Identify which cell holds the provided text, then report its [x, y] central coordinate. 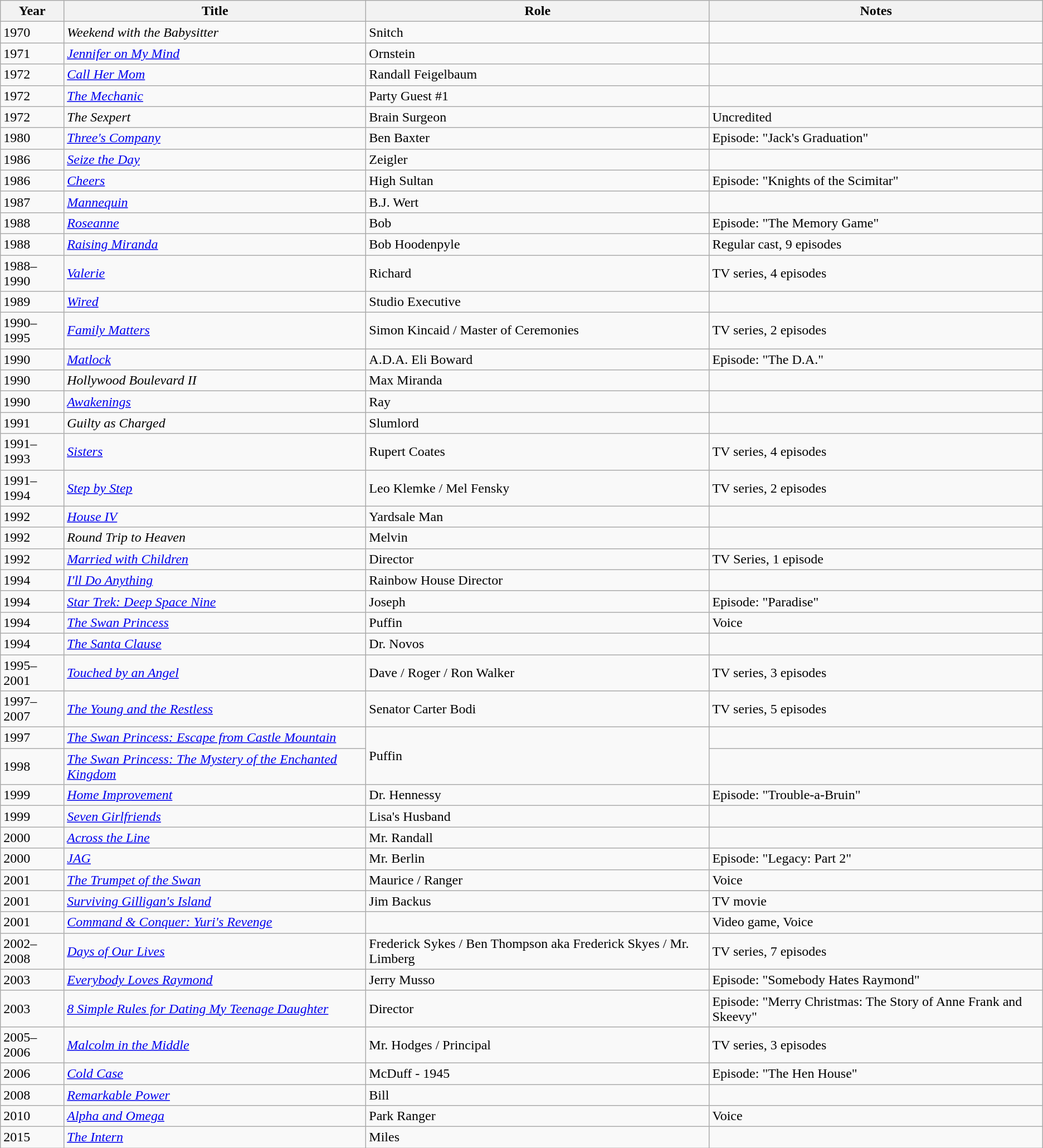
B.J. Wert [538, 202]
Guilty as Charged [215, 423]
Melvin [538, 538]
Dr. Hennessy [538, 795]
The Swan Princess: Escape from Castle Mountain [215, 738]
Dr. Novos [538, 644]
TV movie [876, 901]
Command & Conquer: Yuri's Revenge [215, 922]
The Intern [215, 1137]
Mr. Berlin [538, 859]
Bob Hoodenpyle [538, 244]
Ornstein [538, 53]
I'll Do Anything [215, 580]
Valerie [215, 273]
1989 [32, 302]
Episode: "Trouble-a-Bruin" [876, 795]
Home Improvement [215, 795]
8 Simple Rules for Dating My Teenage Daughter [215, 1009]
The Mechanic [215, 96]
Uncredited [876, 117]
The Sexpert [215, 117]
1995–2001 [32, 672]
Cold Case [215, 1073]
Dave / Roger / Ron Walker [538, 672]
Episode: "Merry Christmas: The Story of Anne Frank and Skeevy" [876, 1009]
Maurice / Ranger [538, 880]
A.D.A. Eli Boward [538, 359]
Rupert Coates [538, 451]
2002–2008 [32, 951]
Episode: "Knights of the Scimitar" [876, 181]
Call Her Mom [215, 75]
1980 [32, 138]
High Sultan [538, 181]
Mr. Hodges / Principal [538, 1044]
Round Trip to Heaven [215, 538]
Step by Step [215, 488]
Mr. Randall [538, 838]
Wired [215, 302]
Across the Line [215, 838]
1991–1994 [32, 488]
1997 [32, 738]
Lisa's Husband [538, 816]
2006 [32, 1073]
Ben Baxter [538, 138]
TV series, 5 episodes [876, 709]
The Trumpet of the Swan [215, 880]
Three's Company [215, 138]
1971 [32, 53]
Married with Children [215, 559]
Frederick Sykes / Ben Thompson aka Frederick Skyes / Mr. Limberg [538, 951]
Mannequin [215, 202]
House IV [215, 517]
Yardsale Man [538, 517]
1987 [32, 202]
Seven Girlfriends [215, 816]
Alpha and Omega [215, 1116]
Party Guest #1 [538, 96]
JAG [215, 859]
Episode: "Paradise" [876, 601]
The Young and the Restless [215, 709]
Weekend with the Babysitter [215, 32]
2008 [32, 1095]
Jerry Musso [538, 980]
Everybody Loves Raymond [215, 980]
Bob [538, 223]
The Swan Princess: The Mystery of the Enchanted Kingdom [215, 767]
1988–1990 [32, 273]
Randall Feigelbaum [538, 75]
Touched by an Angel [215, 672]
Simon Kincaid / Master of Ceremonies [538, 331]
Sisters [215, 451]
Star Trek: Deep Space Nine [215, 601]
Days of Our Lives [215, 951]
1997–2007 [32, 709]
Awakenings [215, 402]
Matlock [215, 359]
1991–1993 [32, 451]
Notes [876, 11]
Raising Miranda [215, 244]
1970 [32, 32]
Max Miranda [538, 381]
Bill [538, 1095]
Richard [538, 273]
Miles [538, 1137]
Hollywood Boulevard II [215, 381]
Roseanne [215, 223]
Year [32, 11]
McDuff - 1945 [538, 1073]
Surviving Gilligan's Island [215, 901]
Rainbow House Director [538, 580]
Senator Carter Bodi [538, 709]
Slumlord [538, 423]
1990–1995 [32, 331]
Episode: "The Memory Game" [876, 223]
Brain Surgeon [538, 117]
2010 [32, 1116]
Zeigler [538, 159]
2015 [32, 1137]
Episode: "Somebody Hates Raymond" [876, 980]
1998 [32, 767]
Episode: "Legacy: Part 2" [876, 859]
TV series, 7 episodes [876, 951]
The Santa Clause [215, 644]
The Swan Princess [215, 622]
Episode: "The D.A." [876, 359]
Remarkable Power [215, 1095]
Studio Executive [538, 302]
2005–2006 [32, 1044]
Title [215, 11]
Park Ranger [538, 1116]
Cheers [215, 181]
Episode: "Jack's Graduation" [876, 138]
1991 [32, 423]
Family Matters [215, 331]
Malcolm in the Middle [215, 1044]
Jennifer on My Mind [215, 53]
Jim Backus [538, 901]
Video game, Voice [876, 922]
Role [538, 11]
Joseph [538, 601]
Snitch [538, 32]
Ray [538, 402]
Leo Klemke / Mel Fensky [538, 488]
Seize the Day [215, 159]
Regular cast, 9 episodes [876, 244]
TV Series, 1 episode [876, 559]
Episode: "The Hen House" [876, 1073]
